Provide the [X, Y] coordinate of the cell's center where the given text is located.  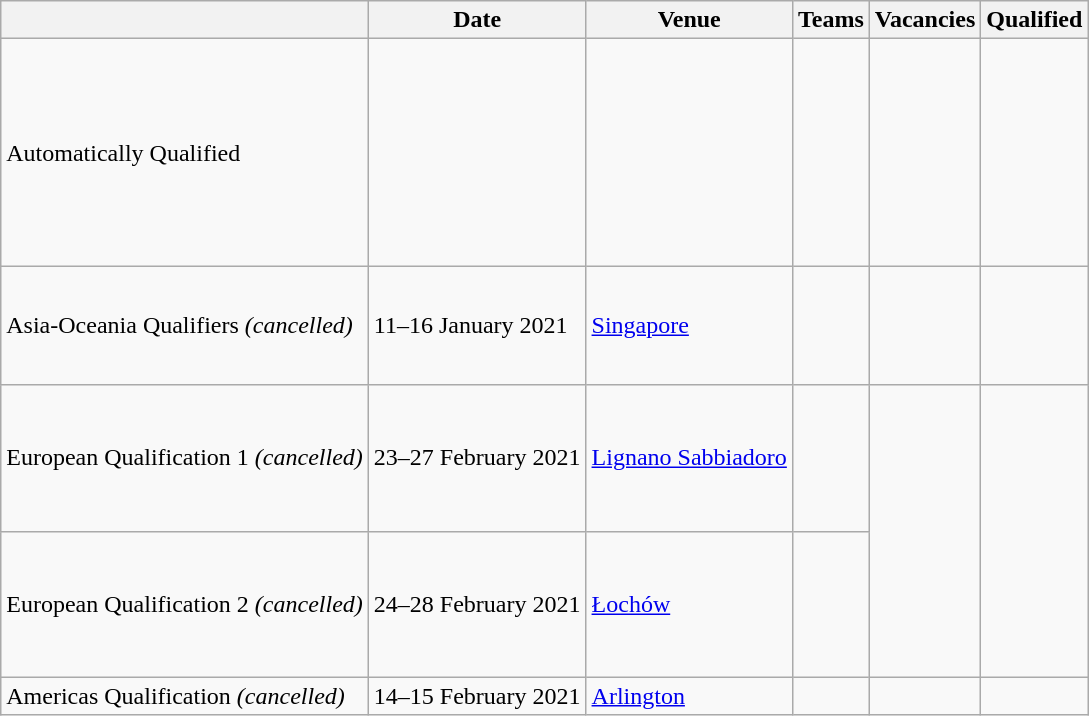
23–27 February 2021 [477, 458]
Teams [830, 20]
Lignano Sabbiadoro [689, 458]
Arlington [689, 696]
Łochów [689, 604]
European Qualification 2 (cancelled) [185, 604]
Venue [689, 20]
Americas Qualification (cancelled) [185, 696]
Date [477, 20]
Vacancies [925, 20]
14–15 February 2021 [477, 696]
11–16 January 2021 [477, 326]
24–28 February 2021 [477, 604]
Asia-Oceania Qualifiers (cancelled) [185, 326]
Singapore [689, 326]
Qualified [1034, 20]
Automatically Qualified [185, 152]
European Qualification 1 (cancelled) [185, 458]
